Identify which cell holds the provided text, then report its (X, Y) central coordinate. 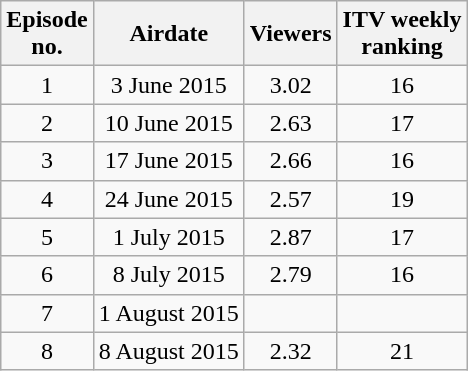
2.63 (290, 123)
1 August 2015 (168, 313)
24 June 2015 (168, 199)
8 (47, 351)
2.79 (290, 275)
1 July 2015 (168, 237)
Episodeno. (47, 34)
19 (402, 199)
2 (47, 123)
3 June 2015 (168, 85)
17 June 2015 (168, 161)
Viewers (290, 34)
2.66 (290, 161)
2.32 (290, 351)
5 (47, 237)
2.57 (290, 199)
3 (47, 161)
Airdate (168, 34)
4 (47, 199)
6 (47, 275)
3.02 (290, 85)
7 (47, 313)
1 (47, 85)
8 July 2015 (168, 275)
2.87 (290, 237)
21 (402, 351)
8 August 2015 (168, 351)
10 June 2015 (168, 123)
ITV weeklyranking (402, 34)
